Provide the (X, Y) coordinate of the cell's center where the given text is located.  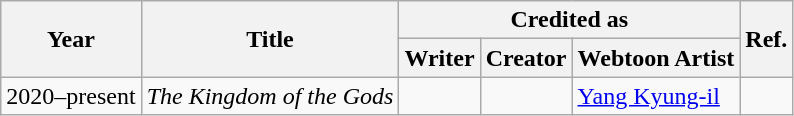
Year (71, 39)
Title (270, 39)
The Kingdom of the Gods (270, 96)
Ref. (766, 39)
2020–present (71, 96)
Writer (440, 58)
Webtoon Artist (656, 58)
Creator (526, 58)
Yang Kyung-il (656, 96)
Credited as (570, 20)
